Output the [X, Y] coordinate of the center of the cell containing the given text.  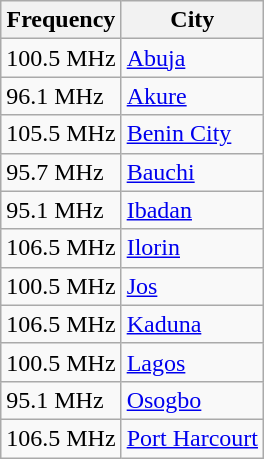
105.5 MHz [61, 134]
Bauchi [192, 172]
Abuja [192, 58]
Jos [192, 286]
Lagos [192, 362]
96.1 MHz [61, 96]
Kaduna [192, 324]
Port Harcourt [192, 438]
City [192, 20]
Benin City [192, 134]
Osogbo [192, 400]
Ibadan [192, 210]
Ilorin [192, 248]
Akure [192, 96]
95.7 MHz [61, 172]
Frequency [61, 20]
